Return the [X, Y] coordinate for the center point of the cell that contains the specified text.  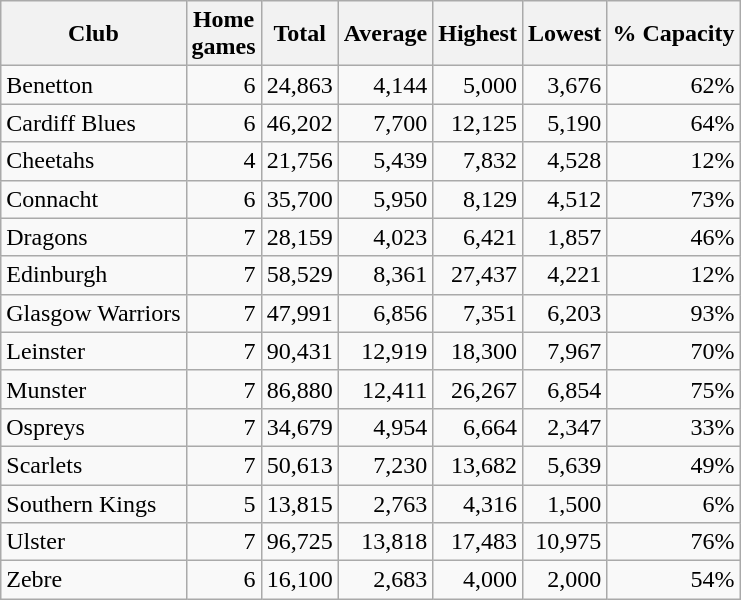
Average [386, 34]
76% [674, 542]
Total [300, 34]
93% [674, 313]
46,202 [300, 123]
47,991 [300, 313]
26,267 [478, 389]
13,682 [478, 465]
Ulster [94, 542]
18,300 [478, 351]
7,351 [478, 313]
3,676 [564, 85]
49% [674, 465]
96,725 [300, 542]
17,483 [478, 542]
6,421 [478, 237]
12,125 [478, 123]
Scarlets [94, 465]
6% [674, 503]
8,129 [478, 199]
4,528 [564, 161]
7,230 [386, 465]
6,856 [386, 313]
7,967 [564, 351]
Leinster [94, 351]
6,854 [564, 389]
35,700 [300, 199]
4,000 [478, 580]
Glasgow Warriors [94, 313]
4,221 [564, 275]
12,919 [386, 351]
Zebre [94, 580]
5,950 [386, 199]
2,000 [564, 580]
64% [674, 123]
90,431 [300, 351]
86,880 [300, 389]
Edinburgh [94, 275]
4,144 [386, 85]
5,000 [478, 85]
5,639 [564, 465]
28,159 [300, 237]
54% [674, 580]
4,512 [564, 199]
2,683 [386, 580]
7,832 [478, 161]
Ospreys [94, 427]
13,815 [300, 503]
Benetton [94, 85]
4,954 [386, 427]
1,857 [564, 237]
7,700 [386, 123]
Munster [94, 389]
4,316 [478, 503]
4,023 [386, 237]
75% [674, 389]
24,863 [300, 85]
33% [674, 427]
8,361 [386, 275]
Cardiff Blues [94, 123]
58,529 [300, 275]
73% [674, 199]
50,613 [300, 465]
34,679 [300, 427]
62% [674, 85]
Homegames [224, 34]
Club [94, 34]
Southern Kings [94, 503]
12,411 [386, 389]
6,203 [564, 313]
4 [224, 161]
27,437 [478, 275]
2,763 [386, 503]
5,439 [386, 161]
2,347 [564, 427]
Lowest [564, 34]
16,100 [300, 580]
% Capacity [674, 34]
10,975 [564, 542]
5,190 [564, 123]
46% [674, 237]
5 [224, 503]
70% [674, 351]
6,664 [478, 427]
Cheetahs [94, 161]
1,500 [564, 503]
21,756 [300, 161]
Highest [478, 34]
Dragons [94, 237]
Connacht [94, 199]
13,818 [386, 542]
